Capture the cell that displays the provided text and extract its [X, Y] central coordinate. 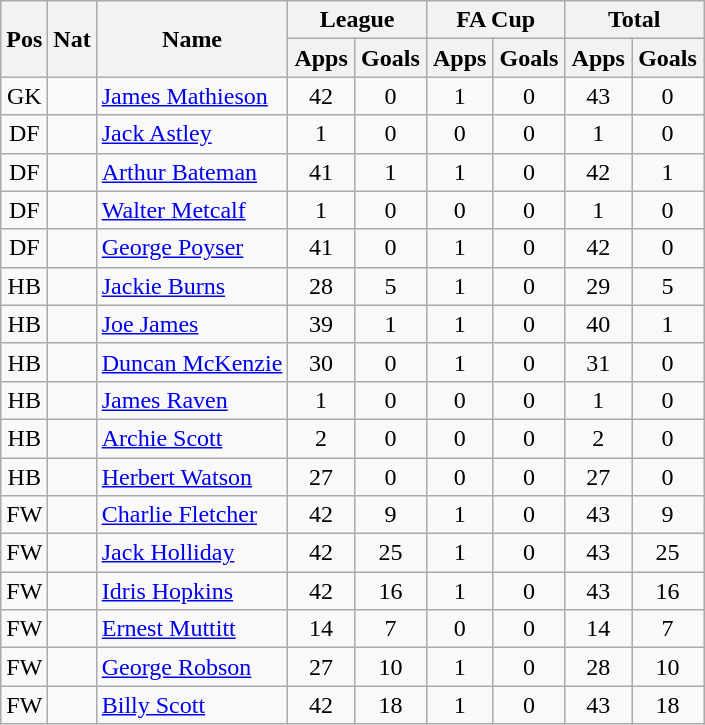
Jack Holliday [192, 553]
39 [322, 324]
Arthur Bateman [192, 172]
Joe James [192, 324]
Herbert Watson [192, 477]
Walter Metcalf [192, 210]
Charlie Fletcher [192, 515]
Idris Hopkins [192, 591]
Nat [72, 39]
Name [192, 39]
FA Cup [496, 20]
31 [598, 362]
Duncan McKenzie [192, 362]
30 [322, 362]
George Robson [192, 667]
Ernest Muttitt [192, 629]
League [358, 20]
Jackie Burns [192, 286]
George Poyser [192, 248]
29 [598, 286]
Pos [24, 39]
Jack Astley [192, 134]
James Raven [192, 400]
James Mathieson [192, 96]
Total [634, 20]
40 [598, 324]
Billy Scott [192, 705]
Archie Scott [192, 438]
GK [24, 96]
